Return [x, y] of the center of cell containing provided text 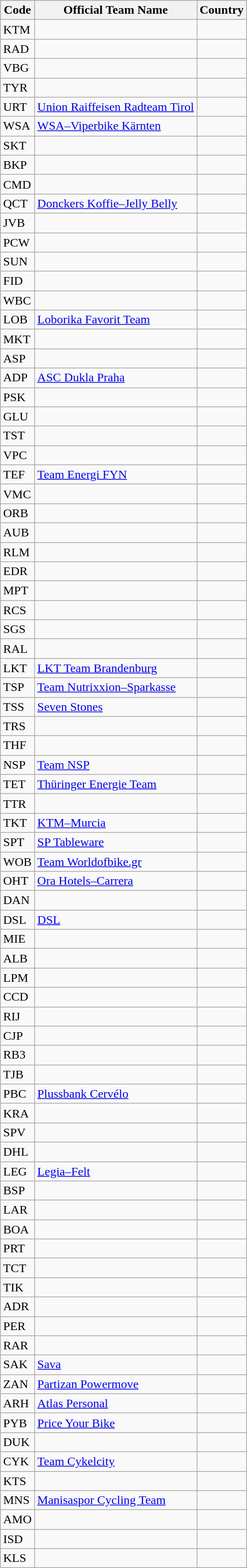
VMC [17, 494]
CJP [17, 1036]
QCT [17, 203]
TCT [17, 1268]
PER [17, 1326]
GLU [17, 416]
TSP [17, 687]
TYR [17, 87]
RLM [17, 552]
KLS [17, 1558]
Team Worldofbike.gr [116, 862]
LPM [17, 978]
URT [17, 107]
TJB [17, 1074]
NSP [17, 765]
KRA [17, 1113]
MNS [17, 1500]
TST [17, 436]
Plussbank Cervélo [116, 1094]
Team Energi FYN [116, 474]
CMD [17, 184]
DAN [17, 900]
PCW [17, 243]
LKT Team Brandenburg [116, 668]
Team Nutrixxion–Sparkasse [116, 687]
KTM [17, 29]
RAD [17, 49]
CYK [17, 1461]
ADR [17, 1307]
RIJ [17, 1016]
EDR [17, 571]
DUK [17, 1442]
AUB [17, 532]
ASP [17, 358]
SUN [17, 262]
Team NSP [116, 765]
PBC [17, 1094]
WSA–Viperbike Kärnten [116, 126]
BKP [17, 165]
SAK [17, 1365]
FID [17, 281]
Loborika Favorit Team [116, 320]
Official Team Name [116, 10]
Team Cykelcity [116, 1461]
Code [17, 10]
BSP [17, 1191]
PRT [17, 1249]
SP Tableware [116, 842]
KTS [17, 1481]
TEF [17, 474]
Atlas Personal [116, 1403]
BOA [17, 1229]
TKT [17, 823]
Legia–Felt [116, 1171]
ALB [17, 958]
DHL [17, 1152]
RCS [17, 610]
MPT [17, 591]
ASC Dukla Praha [116, 378]
RAL [17, 649]
ZAN [17, 1384]
Donckers Koffie–Jelly Belly [116, 203]
PYB [17, 1423]
Price Your Bike [116, 1423]
JVB [17, 223]
Seven Stones [116, 707]
TTR [17, 803]
Ora Hotels–Carrera [116, 881]
TIK [17, 1287]
Manisaspor Cycling Team [116, 1500]
TSS [17, 707]
OHT [17, 881]
WOB [17, 862]
SKT [17, 145]
LAR [17, 1210]
CCD [17, 997]
AMO [17, 1520]
ISD [17, 1539]
MIE [17, 939]
LKT [17, 668]
Partizan Powermove [116, 1384]
SPT [17, 842]
KTM–Murcia [116, 823]
TET [17, 784]
MKT [17, 339]
ADP [17, 378]
RAR [17, 1345]
VPC [17, 455]
Country [222, 10]
LOB [17, 320]
SGS [17, 629]
ARH [17, 1403]
Thüringer Energie Team [116, 784]
Sava [116, 1365]
PSK [17, 397]
THF [17, 745]
VBG [17, 68]
Union Raiffeisen Radteam Tirol [116, 107]
TRS [17, 726]
ORB [17, 513]
LEG [17, 1171]
WBC [17, 300]
SPV [17, 1132]
RB3 [17, 1055]
WSA [17, 126]
